Scan for the cell matching the given text and deliver its (X, Y) coordinate at center. 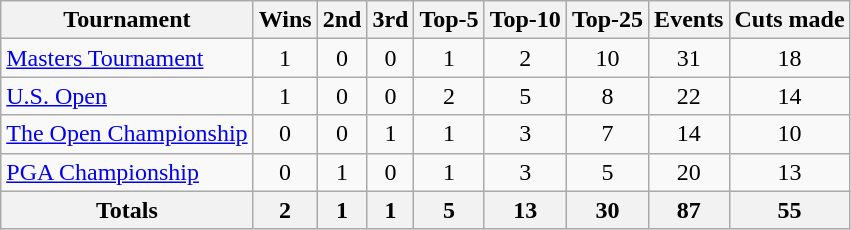
22 (689, 96)
Tournament (127, 20)
8 (607, 96)
Masters Tournament (127, 58)
3rd (390, 20)
31 (689, 58)
The Open Championship (127, 134)
Wins (285, 20)
7 (607, 134)
87 (689, 210)
PGA Championship (127, 172)
Totals (127, 210)
Top-5 (449, 20)
30 (607, 210)
20 (689, 172)
55 (790, 210)
Events (689, 20)
2nd (342, 20)
Top-25 (607, 20)
18 (790, 58)
Cuts made (790, 20)
Top-10 (525, 20)
U.S. Open (127, 96)
